Provide the (x, y) coordinate of the cell's center where the given text is located.  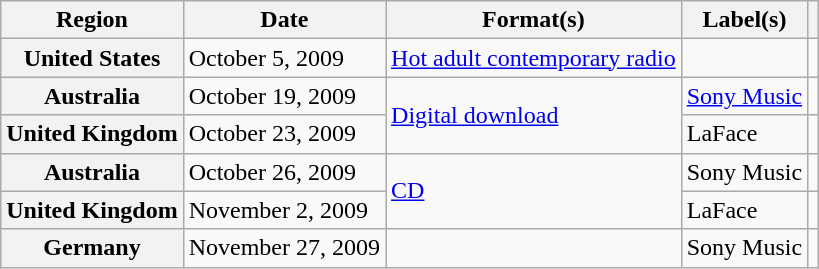
October 19, 2009 (284, 96)
November 2, 2009 (284, 210)
October 23, 2009 (284, 134)
Region (92, 20)
Digital download (534, 115)
Hot adult contemporary radio (534, 58)
October 5, 2009 (284, 58)
November 27, 2009 (284, 248)
CD (534, 191)
Germany (92, 248)
Format(s) (534, 20)
United States (92, 58)
Label(s) (744, 20)
October 26, 2009 (284, 172)
Date (284, 20)
